Determine the (x, y) coordinate at the center of the cell enclosing the given text.  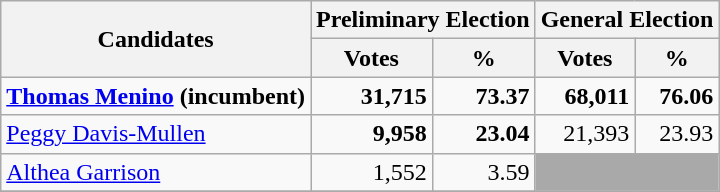
21,393 (585, 134)
9,958 (372, 134)
Althea Garrison (156, 172)
31,715 (372, 96)
3.59 (484, 172)
Preliminary Election (424, 20)
Candidates (156, 39)
Thomas Menino (incumbent) (156, 96)
Peggy Davis-Mullen (156, 134)
23.93 (677, 134)
73.37 (484, 96)
1,552 (372, 172)
68,011 (585, 96)
23.04 (484, 134)
General Election (627, 20)
76.06 (677, 96)
